Detect which cell encompasses the target text, then output its [X, Y] center coordinate. 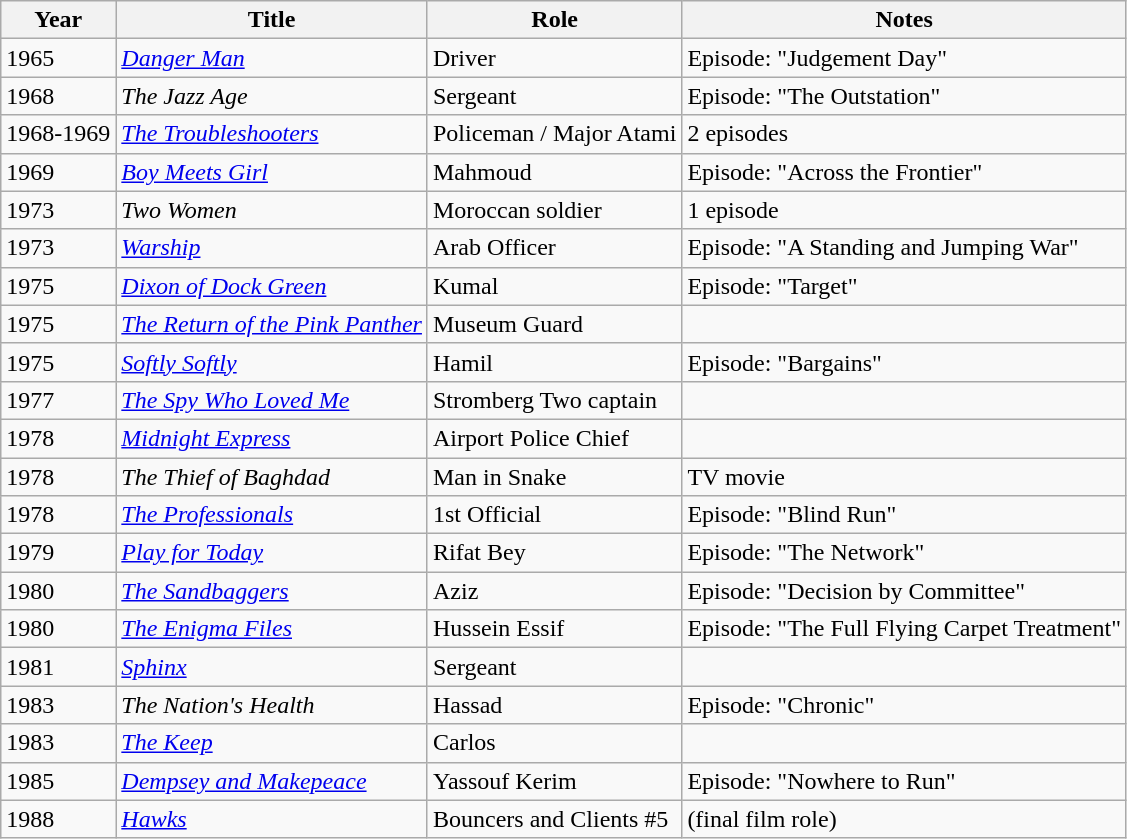
Mahmoud [554, 172]
Airport Police Chief [554, 438]
1977 [58, 400]
The Troubleshooters [272, 134]
1988 [58, 819]
Episode: "The Outstation" [904, 96]
Moroccan soldier [554, 210]
Title [272, 20]
Episode: "Nowhere to Run" [904, 781]
The Professionals [272, 515]
1965 [58, 58]
Episode: "The Full Flying Carpet Treatment" [904, 629]
Two Women [272, 210]
Hamil [554, 362]
TV movie [904, 477]
Play for Today [272, 553]
1968-1969 [58, 134]
Aziz [554, 591]
Dixon of Dock Green [272, 286]
The Nation's Health [272, 705]
Arab Officer [554, 248]
2 episodes [904, 134]
Hassad [554, 705]
Notes [904, 20]
1985 [58, 781]
Bouncers and Clients #5 [554, 819]
1 episode [904, 210]
Warship [272, 248]
Episode: "Judgement Day" [904, 58]
The Enigma Files [272, 629]
Softly Softly [272, 362]
Year [58, 20]
1969 [58, 172]
Rifat Bey [554, 553]
1st Official [554, 515]
Episode: "Blind Run" [904, 515]
1981 [58, 667]
1979 [58, 553]
Carlos [554, 743]
Episode: "The Network" [904, 553]
The Sandbaggers [272, 591]
Man in Snake [554, 477]
Museum Guard [554, 324]
Policeman / Major Atami [554, 134]
The Keep [272, 743]
Episode: "A Standing and Jumping War" [904, 248]
The Thief of Baghdad [272, 477]
Dempsey and Makepeace [272, 781]
Danger Man [272, 58]
Hawks [272, 819]
Stromberg Two captain [554, 400]
(final film role) [904, 819]
Yassouf Kerim [554, 781]
Episode: "Chronic" [904, 705]
Episode: "Decision by Committee" [904, 591]
Role [554, 20]
The Jazz Age [272, 96]
Episode: "Bargains" [904, 362]
Episode: "Target" [904, 286]
The Spy Who Loved Me [272, 400]
1968 [58, 96]
Driver [554, 58]
Episode: "Across the Frontier" [904, 172]
Boy Meets Girl [272, 172]
The Return of the Pink Panther [272, 324]
Hussein Essif [554, 629]
Midnight Express [272, 438]
Kumal [554, 286]
Sphinx [272, 667]
